Identify which cell holds the provided text, then report its (X, Y) central coordinate. 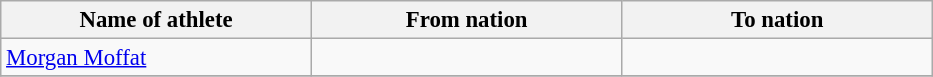
Morgan Moffat (156, 58)
From nation (466, 20)
Name of athlete (156, 20)
To nation (778, 20)
